Search for the cell housing the specified text and yield its (x, y) center coordinate. 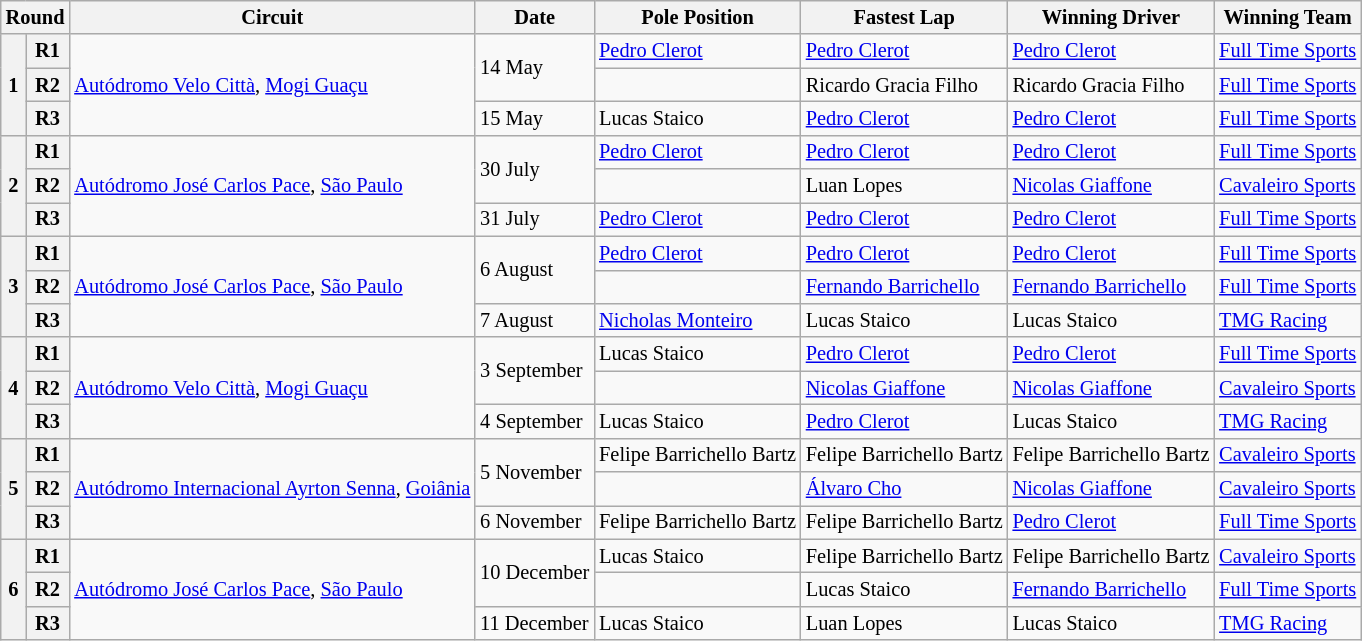
Winning Driver (1112, 17)
6 August (534, 270)
31 July (534, 219)
Nicholas Monteiro (698, 320)
4 September (534, 421)
3 September (534, 370)
14 May (534, 68)
6 November (534, 522)
5 (14, 488)
Fastest Lap (904, 17)
4 (14, 388)
Pole Position (698, 17)
15 May (534, 118)
1 (14, 84)
2 (14, 186)
Autódromo Internacional Ayrton Senna, Goiânia (272, 488)
Date (534, 17)
3 (14, 286)
30 July (534, 168)
6 (14, 590)
Winning Team (1288, 17)
10 December (534, 572)
5 November (534, 472)
11 December (534, 623)
Álvaro Cho (904, 489)
Round (36, 17)
7 August (534, 320)
Circuit (272, 17)
